From the cell containing the given text, extract its center point as [x, y] coordinate. 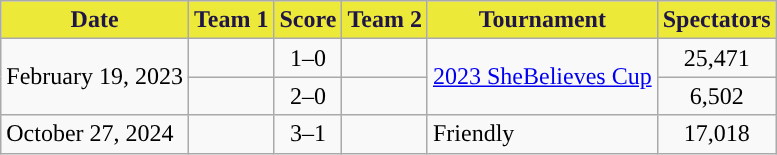
6,502 [716, 96]
Team 1 [231, 20]
17,018 [716, 134]
3–1 [308, 134]
Friendly [542, 134]
Team 2 [385, 20]
Score [308, 20]
25,471 [716, 58]
Date [95, 20]
Tournament [542, 20]
February 19, 2023 [95, 77]
2023 SheBelieves Cup [542, 77]
2–0 [308, 96]
October 27, 2024 [95, 134]
Spectators [716, 20]
1–0 [308, 58]
